Return the [x, y] coordinate for the center point of the cell that contains the specified text.  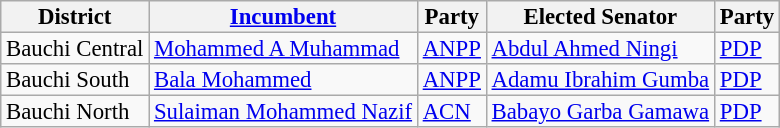
Abdul Ahmed Ningi [600, 49]
Incumbent [284, 17]
Bauchi South [75, 80]
District [75, 17]
Bauchi North [75, 112]
Mohammed A Muhammad [284, 49]
Babayo Garba Gamawa [600, 112]
Sulaiman Mohammed Nazif [284, 112]
Bauchi Central [75, 49]
Bala Mohammed [284, 80]
ACN [452, 112]
Adamu Ibrahim Gumba [600, 80]
Elected Senator [600, 17]
